Locate the cell with the specified text and output its (X, Y) center coordinate. 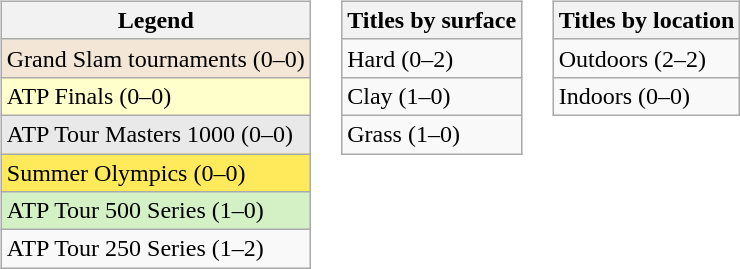
ATP Tour Masters 1000 (0–0) (156, 134)
Grass (1–0) (432, 134)
Hard (0–2) (432, 58)
Titles by location (646, 20)
Summer Olympics (0–0) (156, 173)
Indoors (0–0) (646, 96)
Grand Slam tournaments (0–0) (156, 58)
Titles by surface (432, 20)
Outdoors (2–2) (646, 58)
ATP Tour 250 Series (1–2) (156, 249)
Legend (156, 20)
ATP Tour 500 Series (1–0) (156, 211)
ATP Finals (0–0) (156, 96)
Clay (1–0) (432, 96)
